Determine the [x, y] coordinate at the center of the cell enclosing the given text.  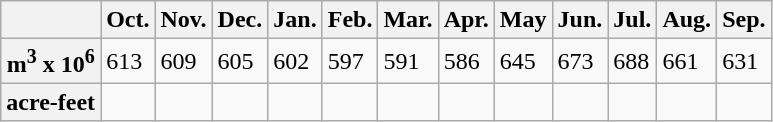
May [523, 20]
Jan. [295, 20]
602 [295, 62]
Aug. [687, 20]
Mar. [408, 20]
661 [687, 62]
Jul. [632, 20]
586 [466, 62]
609 [184, 62]
m3 x 106 [51, 62]
Feb. [350, 20]
613 [128, 62]
631 [744, 62]
605 [240, 62]
Apr. [466, 20]
Jun. [580, 20]
688 [632, 62]
Sep. [744, 20]
591 [408, 62]
Nov. [184, 20]
Dec. [240, 20]
645 [523, 62]
acre-feet [51, 102]
Oct. [128, 20]
597 [350, 62]
673 [580, 62]
